Provide the (x, y) coordinate of the cell's center where the given text is located.  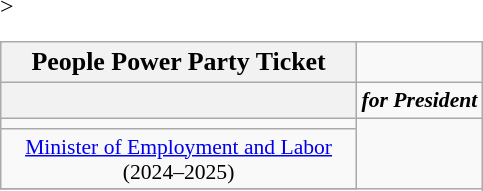
People Power Party Ticket (179, 62)
for President (419, 100)
Minister of Employment and Labor(2024–2025) (179, 158)
